Scan for the cell matching the given text and deliver its (X, Y) coordinate at center. 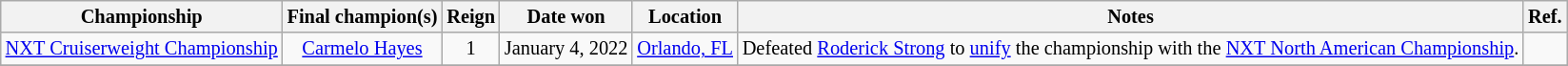
Carmelo Hayes (363, 49)
January 4, 2022 (566, 49)
Championship (142, 16)
NXT Cruiserweight Championship (142, 49)
1 (470, 49)
Notes (1131, 16)
Date won (566, 16)
Final champion(s) (363, 16)
Defeated Roderick Strong to unify the championship with the NXT North American Championship. (1131, 49)
Location (685, 16)
Orlando, FL (685, 49)
Ref. (1544, 16)
Reign (470, 16)
